Return (x, y) of the center of cell containing provided text 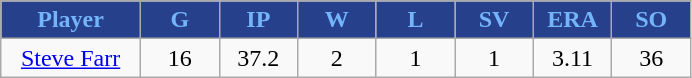
Player (71, 20)
36 (652, 58)
2 (338, 58)
IP (258, 20)
3.11 (572, 58)
G (180, 20)
37.2 (258, 58)
SV (494, 20)
SO (652, 20)
16 (180, 58)
L (416, 20)
W (338, 20)
ERA (572, 20)
Steve Farr (71, 58)
